Locate the cell with the specified text and output its [x, y] center coordinate. 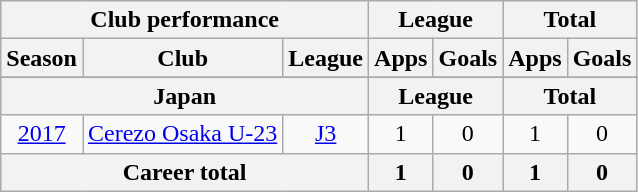
Club performance [185, 20]
Season [42, 58]
J3 [326, 134]
Japan [185, 96]
Career total [185, 172]
2017 [42, 134]
Club [182, 58]
Cerezo Osaka U-23 [182, 134]
